Scan for the cell matching the given text and deliver its [X, Y] coordinate at center. 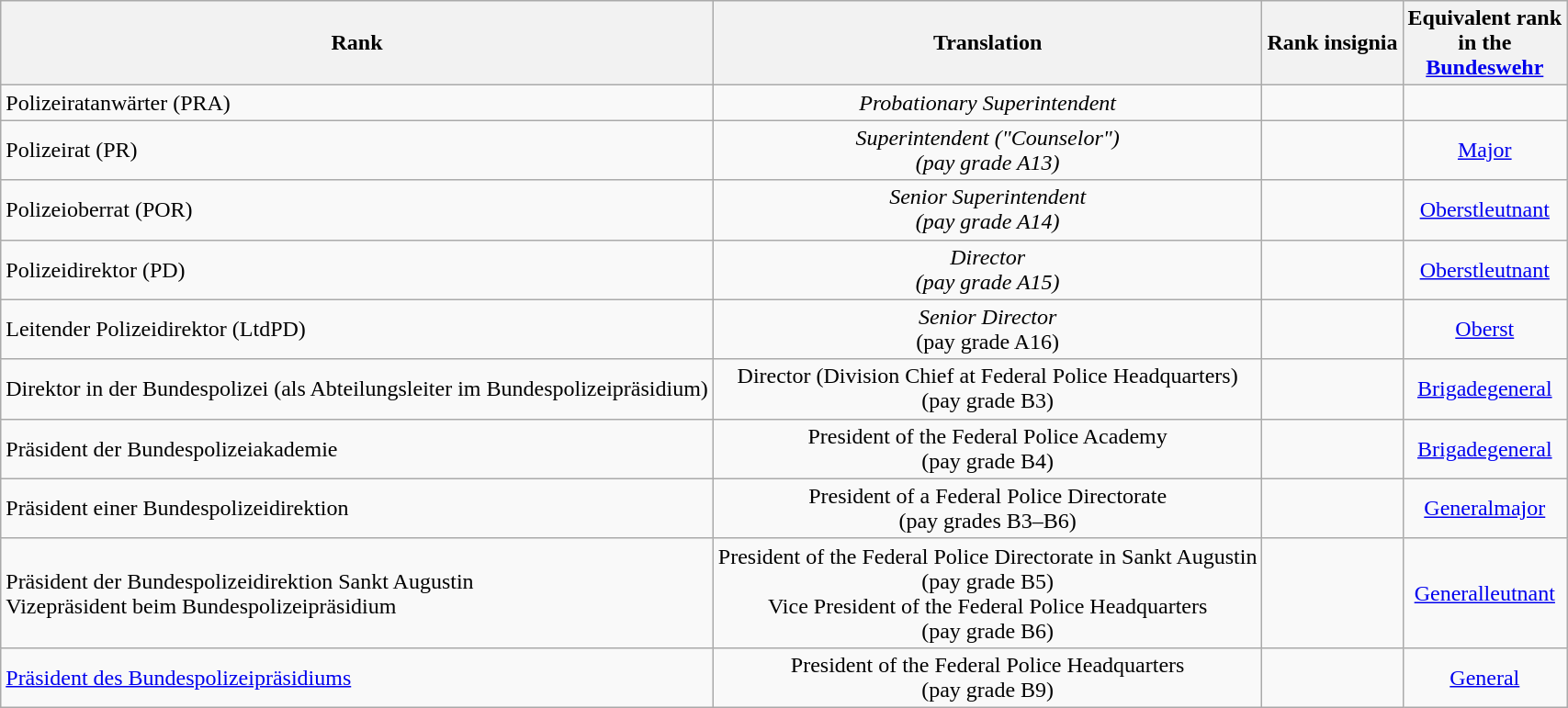
Translation [987, 43]
Präsident der Bundespolizeiakademie [357, 448]
Direktor in der Bundespolizei (als Abteilungsleiter im Bundespolizeipräsidium) [357, 389]
Leitender Polizeidirektor (LtdPD) [357, 329]
President of the Federal Police Directorate in Sankt Augustin(pay grade B5)Vice President of the Federal Police Headquarters (pay grade B6) [987, 593]
Director (pay grade A15) [987, 270]
Equivalent rank in the Bundeswehr [1484, 43]
Polizeirat (PR) [357, 151]
Generalleutnant [1484, 593]
President of a Federal Police Directorate (pay grades B3–B6) [987, 509]
Rank [357, 43]
Probationary Superintendent [987, 103]
Polizeioberrat (POR) [357, 209]
Oberst [1484, 329]
Senior Superintendent (pay grade A14) [987, 209]
President of the Federal Police Headquarters (pay grade B9) [987, 678]
Polizeiratanwärter (PRA) [357, 103]
Major [1484, 151]
Director (Division Chief at Federal Police Headquarters) (pay grade B3) [987, 389]
Generalmajor [1484, 509]
Polizeidirektor (PD) [357, 270]
Rank insignia [1332, 43]
Präsident des Bundespolizeipräsidiums [357, 678]
Senior Director (pay grade A16) [987, 329]
Superintendent ("Counselor") (pay grade A13) [987, 151]
General [1484, 678]
Präsident einer Bundespolizeidirektion [357, 509]
Präsident der Bundespolizeidirektion Sankt AugustinVizepräsident beim Bundespolizeipräsidium [357, 593]
President of the Federal Police Academy (pay grade B4) [987, 448]
